Capture the cell that displays the provided text and extract its (x, y) central coordinate. 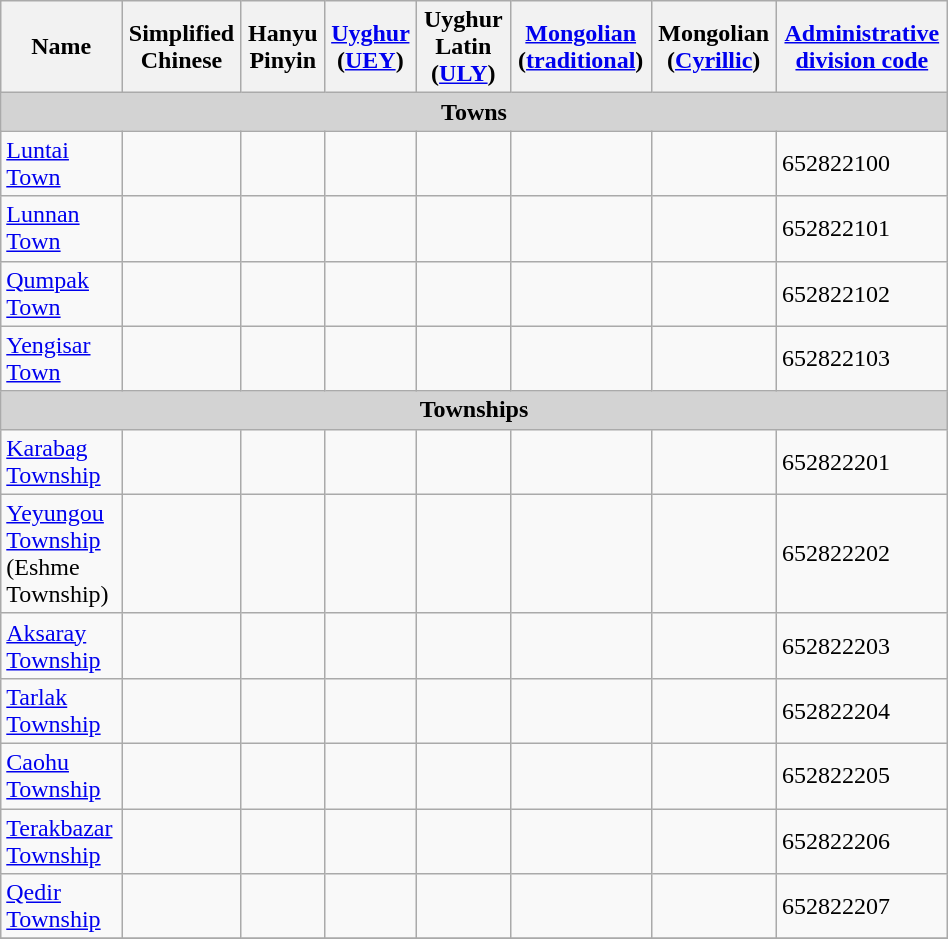
Uyghur Latin (ULY) (463, 47)
Towns (474, 112)
Mongolian (traditional) (580, 47)
652822103 (862, 358)
Qumpak Town (62, 294)
652822202 (862, 554)
Caohu Township (62, 776)
Uyghur (UEY) (370, 47)
Luntai Town (62, 164)
652822204 (862, 710)
652822100 (862, 164)
652822207 (862, 906)
Terakbazar Township (62, 840)
652822201 (862, 462)
652822203 (862, 646)
Karabag Township (62, 462)
Yengisar Town (62, 358)
Simplified Chinese (182, 47)
652822205 (862, 776)
Tarlak Township (62, 710)
Mongolian (Cyrillic) (714, 47)
Hanyu Pinyin (282, 47)
652822206 (862, 840)
652822102 (862, 294)
Administrative division code (862, 47)
Townships (474, 410)
Yeyungou Township(Eshme Township) (62, 554)
652822101 (862, 228)
Lunnan Town (62, 228)
Qedir Township (62, 906)
Name (62, 47)
Aksaray Township (62, 646)
